Return the (X, Y) coordinate for the center point of the cell that contains the specified text.  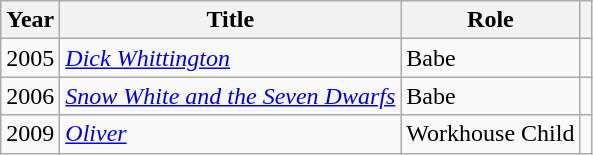
2009 (30, 134)
Dick Whittington (230, 58)
Snow White and the Seven Dwarfs (230, 96)
Oliver (230, 134)
Workhouse Child (490, 134)
2006 (30, 96)
Role (490, 20)
Title (230, 20)
Year (30, 20)
2005 (30, 58)
